From the cell containing the given text, extract its center point as (x, y) coordinate. 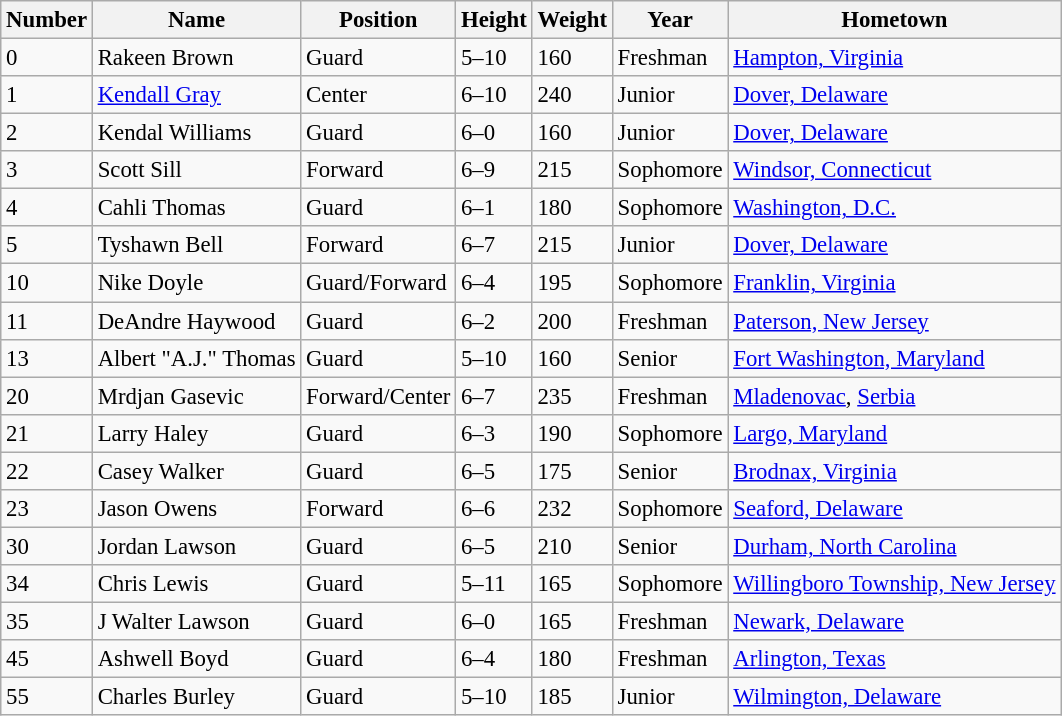
11 (47, 321)
Windsor, Connecticut (894, 170)
34 (47, 584)
6–1 (494, 208)
J Walter Lawson (196, 621)
Height (494, 20)
6–9 (494, 170)
Newark, Delaware (894, 621)
185 (572, 697)
Guard/Forward (378, 283)
30 (47, 546)
Center (378, 95)
4 (47, 208)
6–10 (494, 95)
20 (47, 396)
10 (47, 283)
235 (572, 396)
6–6 (494, 509)
35 (47, 621)
Number (47, 20)
Arlington, Texas (894, 659)
Chris Lewis (196, 584)
Scott Sill (196, 170)
Name (196, 20)
6–3 (494, 433)
Franklin, Virginia (894, 283)
Larry Haley (196, 433)
Hampton, Virginia (894, 58)
23 (47, 509)
DeAndre Haywood (196, 321)
Wilmington, Delaware (894, 697)
190 (572, 433)
22 (47, 471)
0 (47, 58)
45 (47, 659)
195 (572, 283)
200 (572, 321)
210 (572, 546)
Fort Washington, Maryland (894, 358)
Willingboro Township, New Jersey (894, 584)
Albert "A.J." Thomas (196, 358)
Paterson, New Jersey (894, 321)
Kendal Williams (196, 133)
Ashwell Boyd (196, 659)
21 (47, 433)
1 (47, 95)
Charles Burley (196, 697)
13 (47, 358)
Seaford, Delaware (894, 509)
Largo, Maryland (894, 433)
Forward/Center (378, 396)
Mladenovac, Serbia (894, 396)
6–2 (494, 321)
Nike Doyle (196, 283)
Mrdjan Gasevic (196, 396)
Year (670, 20)
240 (572, 95)
Washington, D.C. (894, 208)
3 (47, 170)
Position (378, 20)
232 (572, 509)
Jason Owens (196, 509)
Weight (572, 20)
2 (47, 133)
55 (47, 697)
5 (47, 245)
Rakeen Brown (196, 58)
Hometown (894, 20)
Brodnax, Virginia (894, 471)
Tyshawn Bell (196, 245)
Casey Walker (196, 471)
Cahli Thomas (196, 208)
5–11 (494, 584)
175 (572, 471)
Jordan Lawson (196, 546)
Kendall Gray (196, 95)
Durham, North Carolina (894, 546)
